Output the [X, Y] coordinate of the center of the cell containing the given text.  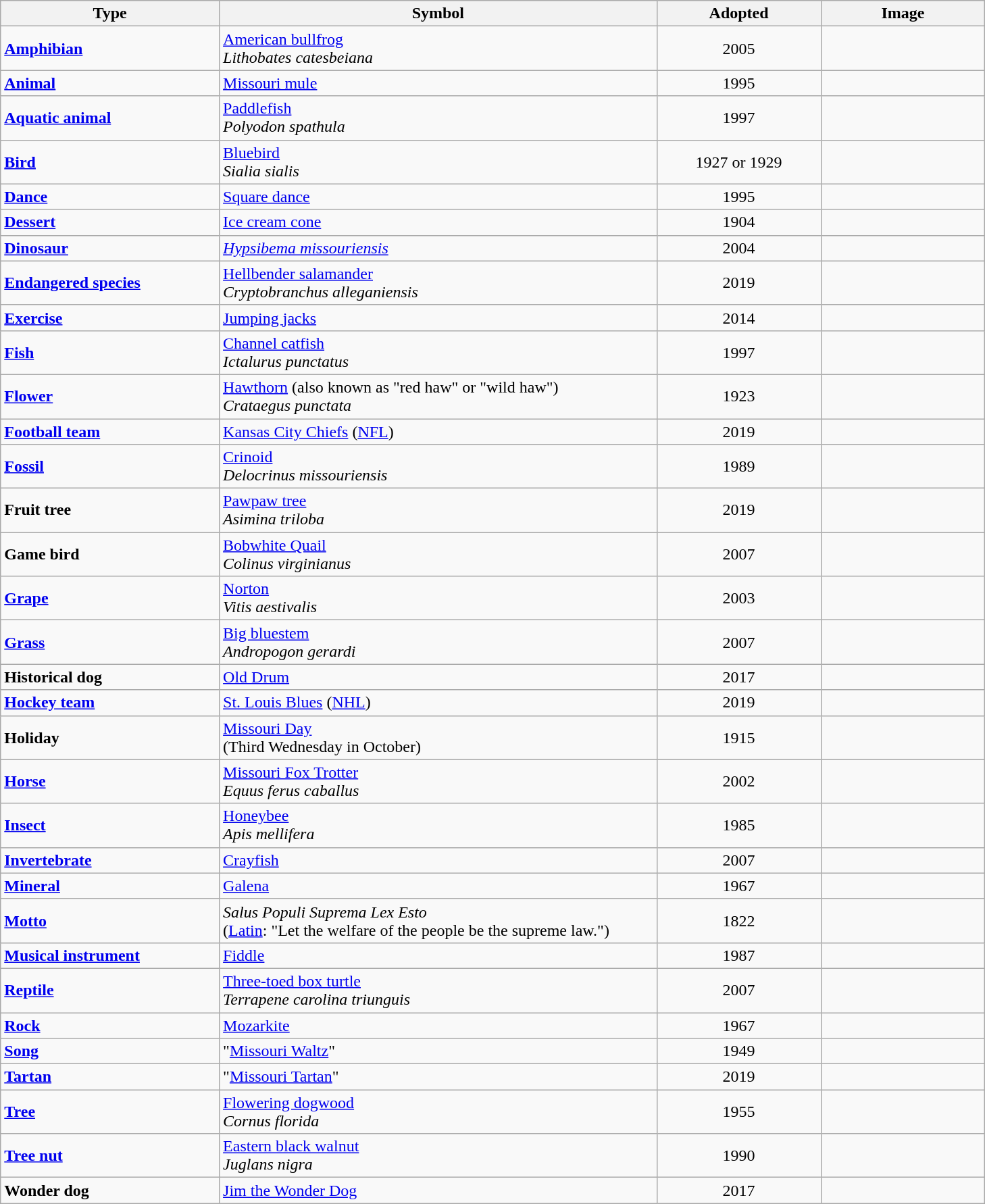
Mineral [110, 886]
Flower [110, 396]
Bird [110, 162]
Amphibian [110, 49]
2003 [739, 599]
Symbol [438, 14]
Salus Populi Suprema Lex Esto (Latin: "Let the welfare of the people be the supreme law.") [438, 920]
Horse [110, 781]
Jumping jacks [438, 318]
Eastern black walnut Juglans nigra [438, 1155]
1949 [739, 1051]
Hypsibema missouriensis [438, 248]
Flowering dogwood Cornus florida [438, 1112]
Game bird [110, 554]
Hockey team [110, 703]
Insect [110, 826]
2004 [739, 248]
Square dance [438, 197]
Adopted [739, 14]
Three-toed box turtle Terrapene carolina triunguis [438, 990]
BluebirdSialia sialis [438, 162]
Dinosaur [110, 248]
Exercise [110, 318]
Bobwhite Quail Colinus virginianus [438, 554]
Historical dog [110, 677]
Aquatic animal [110, 118]
Reptile [110, 990]
Dance [110, 197]
Galena [438, 886]
Channel catfishIctalurus punctatus [438, 353]
Mozarkite [438, 1025]
Missouri Day (Third Wednesday in October) [438, 738]
American bullfrogLithobates catesbeiana [438, 49]
Tartan [110, 1077]
Tree [110, 1112]
1822 [739, 920]
Fish [110, 353]
Norton Vitis aestivalis [438, 599]
Motto [110, 920]
Ice cream cone [438, 222]
Song [110, 1051]
Wonder dog [110, 1190]
1927 or 1929 [739, 162]
1955 [739, 1112]
Fossil [110, 466]
"Missouri Tartan" [438, 1077]
Hawthorn (also known as "red haw" or "wild haw")Crataegus punctata [438, 396]
Type [110, 14]
Hellbender salamanderCryptobranchus alleganiensis [438, 282]
1989 [739, 466]
1904 [739, 222]
1915 [739, 738]
Holiday [110, 738]
Football team [110, 432]
Fiddle [438, 955]
Grape [110, 599]
PaddlefishPolyodon spathula [438, 118]
1923 [739, 396]
2002 [739, 781]
1990 [739, 1155]
Image [903, 14]
Fruit tree [110, 511]
Dessert [110, 222]
Kansas City Chiefs (NFL) [438, 432]
Jim the Wonder Dog [438, 1190]
Old Drum [438, 677]
Missouri mule [438, 83]
Crinoid Delocrinus missouriensis [438, 466]
Rock [110, 1025]
Honeybee Apis mellifera [438, 826]
Musical instrument [110, 955]
Endangered species [110, 282]
St. Louis Blues (NHL) [438, 703]
2014 [739, 318]
Pawpaw tree Asimina triloba [438, 511]
1985 [739, 826]
Big bluestem Andropogon gerardi [438, 642]
2005 [739, 49]
"Missouri Waltz" [438, 1051]
Missouri Fox Trotter Equus ferus caballus [438, 781]
1987 [739, 955]
Grass [110, 642]
Invertebrate [110, 860]
Crayfish [438, 860]
Animal [110, 83]
Tree nut [110, 1155]
